From the cell containing the given text, extract its center point as (X, Y) coordinate. 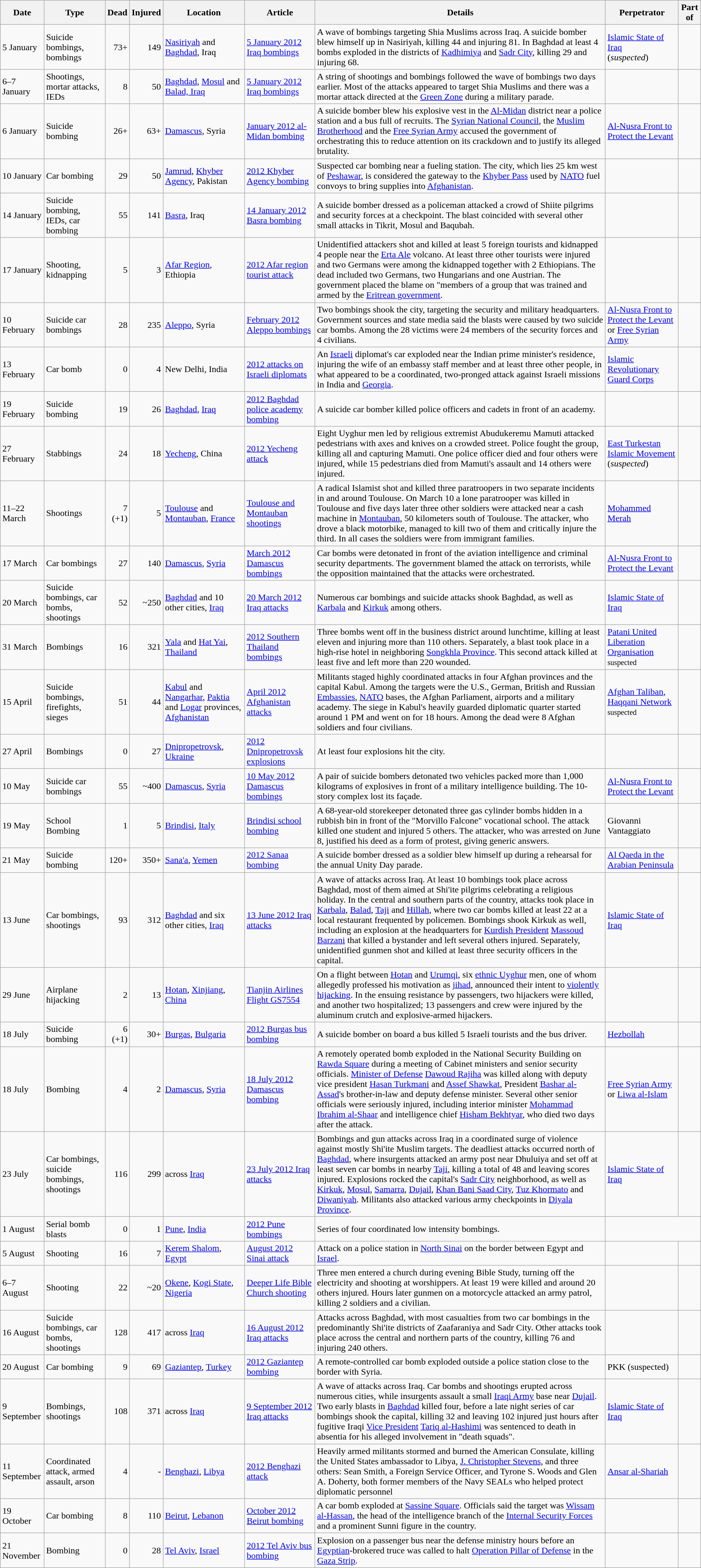
16 August (22, 1332)
23 July (22, 1174)
Benghazi, Libya (204, 1471)
Gaziantep, Turkey (204, 1367)
19 February (22, 409)
Baghdad and six other cities, Iraq (204, 920)
20 August (22, 1367)
2012 Dnipropetrovsk explosions (280, 752)
A suicide car bomber killed police officers and cadets in front of an academy. (460, 409)
299 (146, 1174)
20 March 2012 Iraq attacks (280, 602)
31 March (22, 647)
Bombings, shootings (75, 1412)
1 August (22, 1229)
Airplane hijacking (75, 995)
Yecheng, China (204, 453)
2012 Yecheng attack (280, 453)
Type (75, 13)
7 (+1) (118, 513)
Baghdad and 10 other cities, Iraq (204, 602)
16 August 2012 Iraq attacks (280, 1332)
Toulouse and Montauban shootings (280, 513)
2012 Benghazi attack (280, 1471)
East Turkestan Islamic Movement (suspected) (642, 453)
Mohammed Merah (642, 513)
Giovanni Vantaggiato (642, 826)
Islamic Revolutionary Guard Corps (642, 369)
Beirut, Lebanon (204, 1516)
6 (+1) (118, 1034)
2012 Southern Thailand bombings (280, 647)
13 June 2012 Iraq attacks (280, 920)
Kerem Shalom, Egypt (204, 1253)
9 (118, 1367)
235 (146, 324)
417 (146, 1332)
A suicide bomber on board a bus killed 5 Israeli tourists and the bus driver. (460, 1034)
13 February (22, 369)
120+ (118, 860)
52 (118, 602)
PKK (suspected) (642, 1367)
116 (118, 1174)
April 2012 Afghanistan attacks (280, 702)
Yala and Hat Yai, Thailand (204, 647)
10 May (22, 786)
Shooting, kidnapping (75, 270)
350+ (146, 860)
2012 Pune bombings (280, 1229)
~400 (146, 786)
2012 Tel Aviv bus bombing (280, 1550)
27 April (22, 752)
Car bombings (75, 563)
Suicide bombings, bombings (75, 47)
August 2012 Sinai attack (280, 1253)
Hotan, Xinjiang, China (204, 995)
Dnipropetrovsk, Ukraine (204, 752)
Series of four coordinated low intensity bombings. (460, 1229)
Pune, India (204, 1229)
Car bomb (75, 369)
A suicide bomber dressed as a soldier blew himself up during a rehearsal for the annual Unity Day parade. (460, 860)
Kabul and Nangarhar, Paktia and Logar provinces, Afghanistan (204, 702)
27 February (22, 453)
19 October (22, 1516)
6 January (22, 131)
2012 Afar region tourist attack (280, 270)
19 May (22, 826)
5 August (22, 1253)
2012 Sanaa bombing (280, 860)
Shootings, mortar attacks, IEDs (75, 87)
January 2012 al-Midan bombing (280, 131)
Deeper Life Bible Church shooting (280, 1287)
6–7 January (22, 87)
5 January (22, 47)
149 (146, 47)
Stabbings (75, 453)
Patani United Liberation Organisation suspected (642, 647)
Part of (690, 13)
19 (118, 409)
Aleppo, Syria (204, 324)
21 May (22, 860)
Sana'a, Yemen (204, 860)
312 (146, 920)
February 2012 Aleppo bombings (280, 324)
69 (146, 1367)
128 (118, 1332)
Brindisi, Italy (204, 826)
6–7 August (22, 1287)
15 April (22, 702)
51 (118, 702)
9 September 2012 Iraq attacks (280, 1412)
Shootings (75, 513)
9 September (22, 1412)
21 November (22, 1550)
~250 (146, 602)
Afghan Taliban, Haqqani Network suspected (642, 702)
Ansar al-Shariah (642, 1471)
Numerous car bombings and suicide attacks shook Baghdad, as well as Karbala and Kirkuk among others. (460, 602)
23 July 2012 Iraq attacks (280, 1174)
Al Qaeda in the Arabian Peninsula (642, 860)
Okene, Kogi State, Nigeria (204, 1287)
Tel Aviv, Israel (204, 1550)
24 (118, 453)
Tianjin Airlines Flight GS7554 (280, 995)
2012 attacks on Israeli diplomats (280, 369)
2012 Burgas bus bombing (280, 1034)
- (146, 1471)
18 July 2012 Damascus bombing (280, 1089)
73+ (118, 47)
Attack on a police station in North Sinai on the border between Egypt and Israel. (460, 1253)
Baghdad, Mosul and Balad, Iraq (204, 87)
Toulouse and Montauban, France (204, 513)
Serial bomb blasts (75, 1229)
School Bombing (75, 826)
Perpetrator (642, 13)
Details (460, 13)
Article (280, 13)
Location (204, 13)
Baghdad, Iraq (204, 409)
17 March (22, 563)
14 January 2012 Basra bombing (280, 215)
Islamic State of Iraq(suspected) (642, 47)
371 (146, 1412)
11–22 March (22, 513)
17 January (22, 270)
March 2012 Damascus bombings (280, 563)
30+ (146, 1034)
10 May 2012 Damascus bombings (280, 786)
20 March (22, 602)
3 (146, 270)
Free Syrian Army or Liwa al-Islam (642, 1089)
Basra, Iraq (204, 215)
~20 (146, 1287)
11 September (22, 1471)
Burgas, Bulgaria (204, 1034)
Coordinated attack, armed assault, arson (75, 1471)
Car bombings, shootings (75, 920)
93 (118, 920)
Injured (146, 13)
7 (146, 1253)
Suicide bombings, firefights, sieges (75, 702)
Hezbollah (642, 1034)
2012 Baghdad police academy bombing (280, 409)
321 (146, 647)
29 (118, 176)
140 (146, 563)
At least four explosions hit the city. (460, 752)
110 (146, 1516)
Date (22, 13)
Brindisi school bombing (280, 826)
10 January (22, 176)
26+ (118, 131)
2012 Khyber Agency bombing (280, 176)
Jamrud, Khyber Agency, Pakistan (204, 176)
29 June (22, 995)
22 (118, 1287)
Suicide bombing, IEDs, car bombing (75, 215)
A remote-controlled car bomb exploded outside a police station close to the border with Syria. (460, 1367)
Afar Region, Ethiopia (204, 270)
13 (146, 995)
18 (146, 453)
Al-Nusra Front to Protect the Levant or Free Syrian Army (642, 324)
26 (146, 409)
44 (146, 702)
Dead (118, 13)
13 June (22, 920)
October 2012 Beirut bombing (280, 1516)
Nasiriyah and Baghdad, Iraq (204, 47)
2012 Gaziantep bombing (280, 1367)
Car bombings, suicide bombings, shootings (75, 1174)
New Delhi, India (204, 369)
10 February (22, 324)
63+ (146, 131)
141 (146, 215)
108 (118, 1412)
14 January (22, 215)
